Return the [x, y] coordinate for the center point of the cell that contains the specified text.  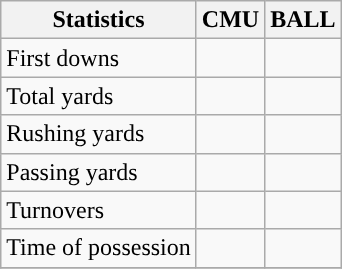
CMU [230, 20]
Rushing yards [99, 134]
Total yards [99, 96]
BALL [303, 20]
Turnovers [99, 210]
Time of possession [99, 248]
Statistics [99, 20]
First downs [99, 58]
Passing yards [99, 172]
